Detect which cell encompasses the target text, then output its [X, Y] center coordinate. 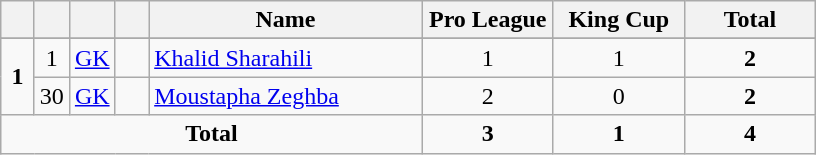
30 [52, 96]
0 [618, 96]
Pro League [488, 20]
3 [488, 134]
Name [286, 20]
Khalid Sharahili [286, 58]
Moustapha Zeghba [286, 96]
4 [750, 134]
King Cup [618, 20]
